Scan for the cell matching the given text and deliver its [x, y] coordinate at center. 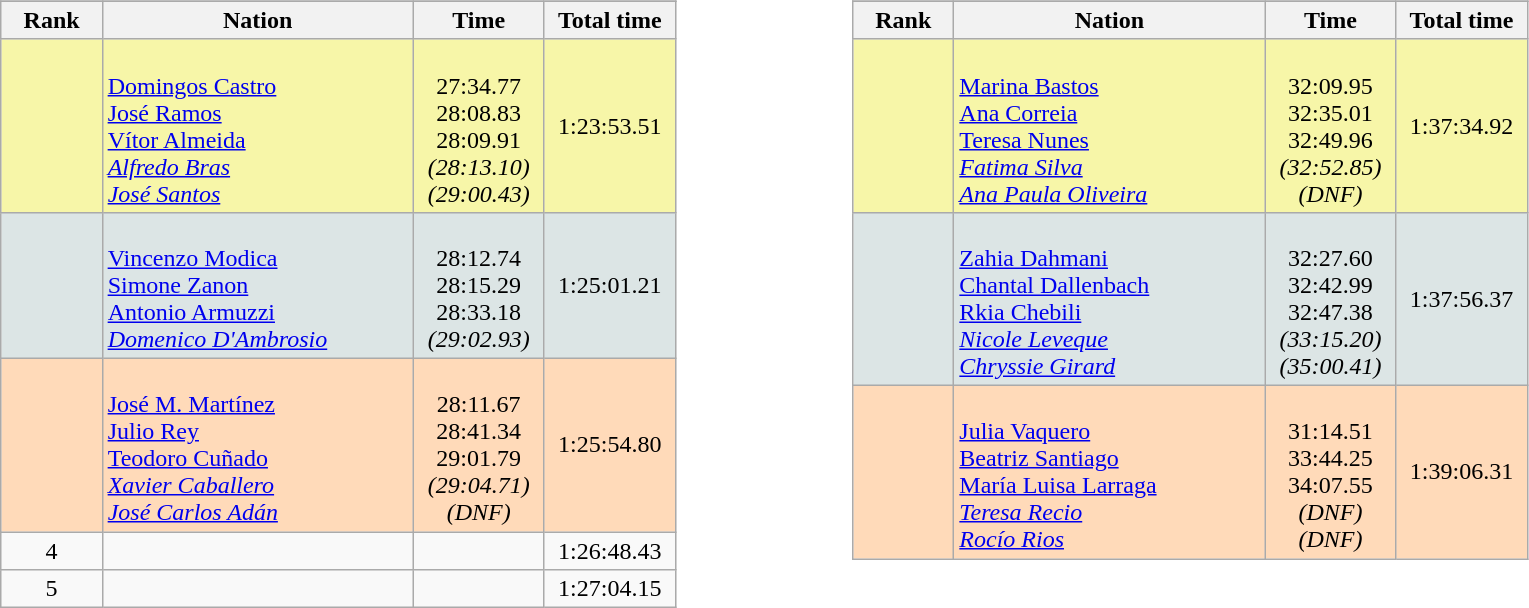
Marina Bastos Ana Correia Teresa Nunes Fatima Silva Ana Paula Oliveira [1110, 126]
Julia Vaquero Beatriz Santiago María Luisa Larraga Teresa Recio Rocío Rios [1110, 472]
1:25:01.21 [610, 285]
4 [52, 551]
32:27.60 32:42.99 32:47.38 (33:15.20) (35:00.41) [1330, 298]
Domingos Castro José Ramos Vítor Almeida Alfredo Bras José Santos [258, 126]
1:37:56.37 [1462, 298]
1:27:04.15 [610, 589]
Vincenzo ModicaSimone ZanonAntonio ArmuzziDomenico D'Ambrosio [258, 285]
28:12.74 28:15.29 28:33.18 (29:02.93) [478, 285]
1:37:34.92 [1462, 126]
5 [52, 589]
José M. Martínez Julio Rey Teodoro Cuñado Xavier Caballero José Carlos Adán [258, 444]
27:34.77 28:08.83 28:09.91 (28:13.10) (29:00.43) [478, 126]
31:14.51 33:44.25 34:07.55 (DNF) (DNF) [1330, 472]
28:11.67 28:41.34 29:01.79 (29:04.71) (DNF) [478, 444]
32:09.95 32:35.01 32:49.96 (32:52.85) (DNF) [1330, 126]
1:25:54.80 [610, 444]
1:26:48.43 [610, 551]
1:39:06.31 [1462, 472]
Zahia Dahmani Chantal Dallenbach Rkia Chebili Nicole Leveque Chryssie Girard [1110, 298]
1:23:53.51 [610, 126]
